Find where the given text appears and provide that cell's center as [X, Y] coordinate. 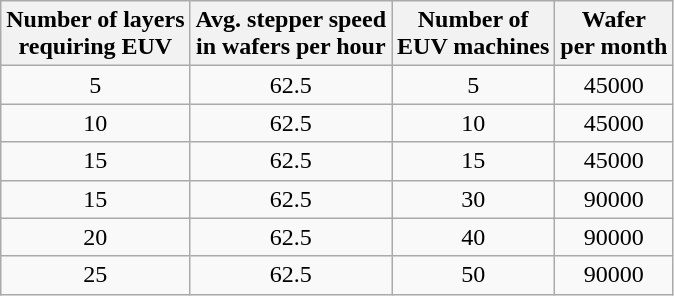
Number of EUV machines [474, 34]
40 [474, 237]
Number of layers requiring EUV [96, 34]
Avg. stepper speed in wafers per hour [291, 34]
25 [96, 275]
Wafer per month [614, 34]
20 [96, 237]
50 [474, 275]
30 [474, 199]
